Detect which cell encompasses the target text, then output its [X, Y] center coordinate. 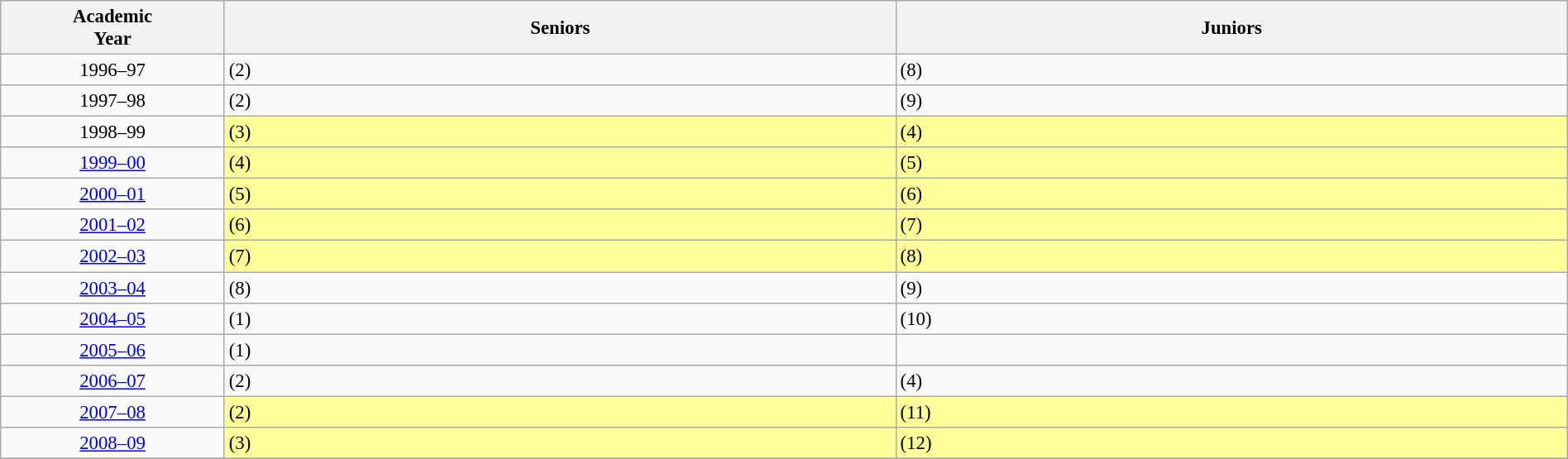
1997–98 [112, 101]
2002–03 [112, 256]
1999–00 [112, 163]
2007–08 [112, 412]
AcademicYear [112, 28]
1998–99 [112, 132]
2004–05 [112, 318]
Juniors [1231, 28]
2001–02 [112, 226]
(10) [1231, 318]
2005–06 [112, 350]
1996–97 [112, 70]
(11) [1231, 412]
2008–09 [112, 443]
(12) [1231, 443]
2006–07 [112, 380]
Seniors [560, 28]
2000–01 [112, 194]
2003–04 [112, 288]
